Return (X, Y) of the center of cell containing provided text 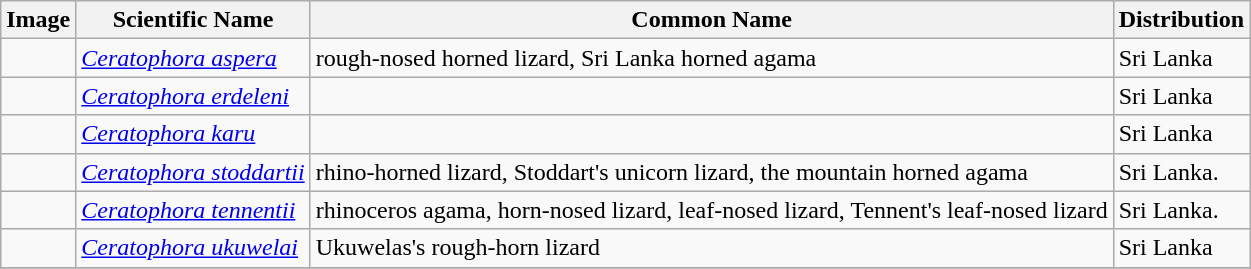
rough-nosed horned lizard, Sri Lanka horned agama (712, 58)
Image (38, 20)
Ceratophora erdeleni (193, 96)
Ceratophora aspera (193, 58)
Ukuwelas's rough-horn lizard (712, 248)
Ceratophora karu (193, 134)
Common Name (712, 20)
Ceratophora ukuwelai (193, 248)
rhino-horned lizard, Stoddart's unicorn lizard, the mountain horned agama (712, 172)
Distribution (1181, 20)
Ceratophora tennentii (193, 210)
rhinoceros agama, horn-nosed lizard, leaf-nosed lizard, Tennent's leaf-nosed lizard (712, 210)
Ceratophora stoddartii (193, 172)
Scientific Name (193, 20)
